Search for the cell housing the specified text and yield its (X, Y) center coordinate. 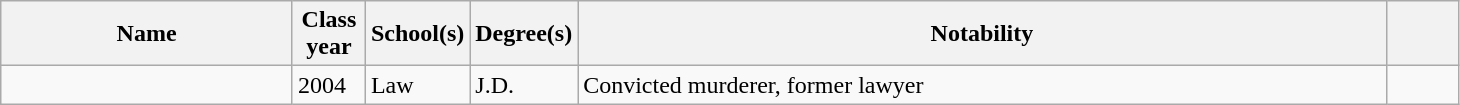
Convicted murderer, former lawyer (982, 85)
Degree(s) (524, 34)
Notability (982, 34)
Law (417, 85)
School(s) (417, 34)
2004 (328, 85)
Class year (328, 34)
Name (147, 34)
J.D. (524, 85)
